Return [x, y] of the center of cell containing provided text 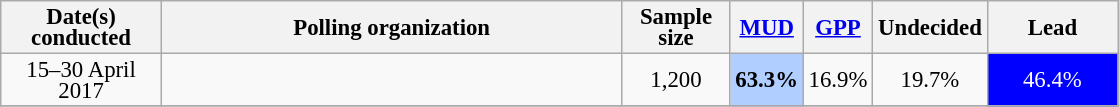
Polling organization [392, 28]
46.4% [1052, 80]
63.3% [766, 80]
1,200 [676, 80]
MUD [766, 28]
Undecided [930, 28]
16.9% [838, 80]
Date(s)conducted [82, 28]
19.7% [930, 80]
Lead [1052, 28]
GPP [838, 28]
15–30 April 2017 [82, 80]
Sample size [676, 28]
